Return the (X, Y) coordinate for the center point of the cell that contains the specified text.  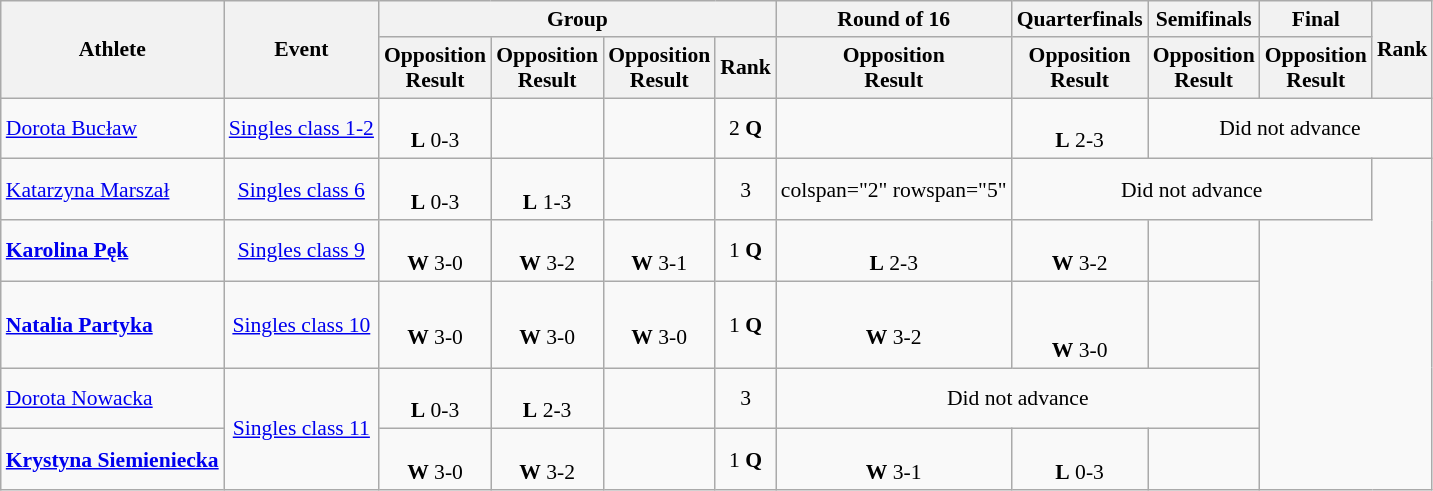
L 1-3 (547, 190)
Athlete (112, 50)
Krystyna Siemieniecka (112, 460)
Karolina Pęk (112, 250)
Singles class 11 (302, 429)
Dorota Nowacka (112, 398)
Quarterfinals (1080, 19)
2 Q (746, 128)
Final (1316, 19)
Round of 16 (894, 19)
colspan="2" rowspan="5" (894, 190)
Singles class 1-2 (302, 128)
Singles class 10 (302, 324)
Group (578, 19)
Natalia Partyka (112, 324)
Katarzyna Marszał (112, 190)
Semifinals (1204, 19)
Event (302, 50)
Singles class 6 (302, 190)
Singles class 9 (302, 250)
Dorota Bucław (112, 128)
